Determine the [X, Y] coordinate at the center of the cell enclosing the given text.  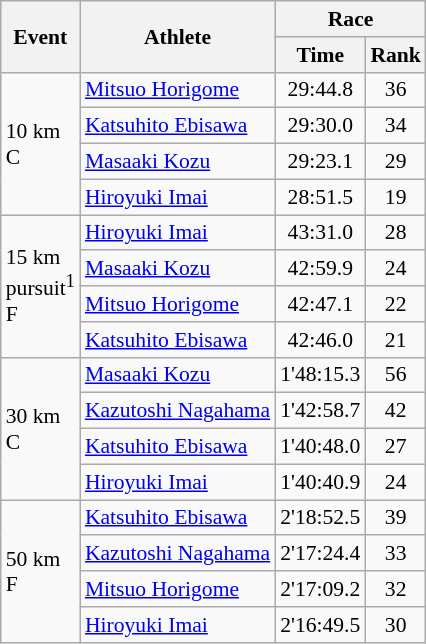
28 [396, 233]
Rank [396, 55]
29:44.8 [320, 90]
56 [396, 375]
42:47.1 [320, 304]
42 [396, 411]
29 [396, 162]
39 [396, 518]
42:59.9 [320, 269]
1'40:48.0 [320, 447]
15 km pursuit1 F [40, 286]
1'42:58.7 [320, 411]
30 km C [40, 428]
2'17:09.2 [320, 589]
50 km F [40, 571]
Athlete [178, 36]
32 [396, 589]
36 [396, 90]
29:23.1 [320, 162]
Event [40, 36]
Time [320, 55]
29:30.0 [320, 126]
30 [396, 625]
Race [350, 19]
1'48:15.3 [320, 375]
27 [396, 447]
28:51.5 [320, 197]
22 [396, 304]
2'17:24.4 [320, 554]
2'16:49.5 [320, 625]
2'18:52.5 [320, 518]
33 [396, 554]
42:46.0 [320, 340]
19 [396, 197]
1'40:40.9 [320, 482]
21 [396, 340]
34 [396, 126]
10 km C [40, 143]
43:31.0 [320, 233]
